Provide the [x, y] coordinate of the cell's center where the given text is located.  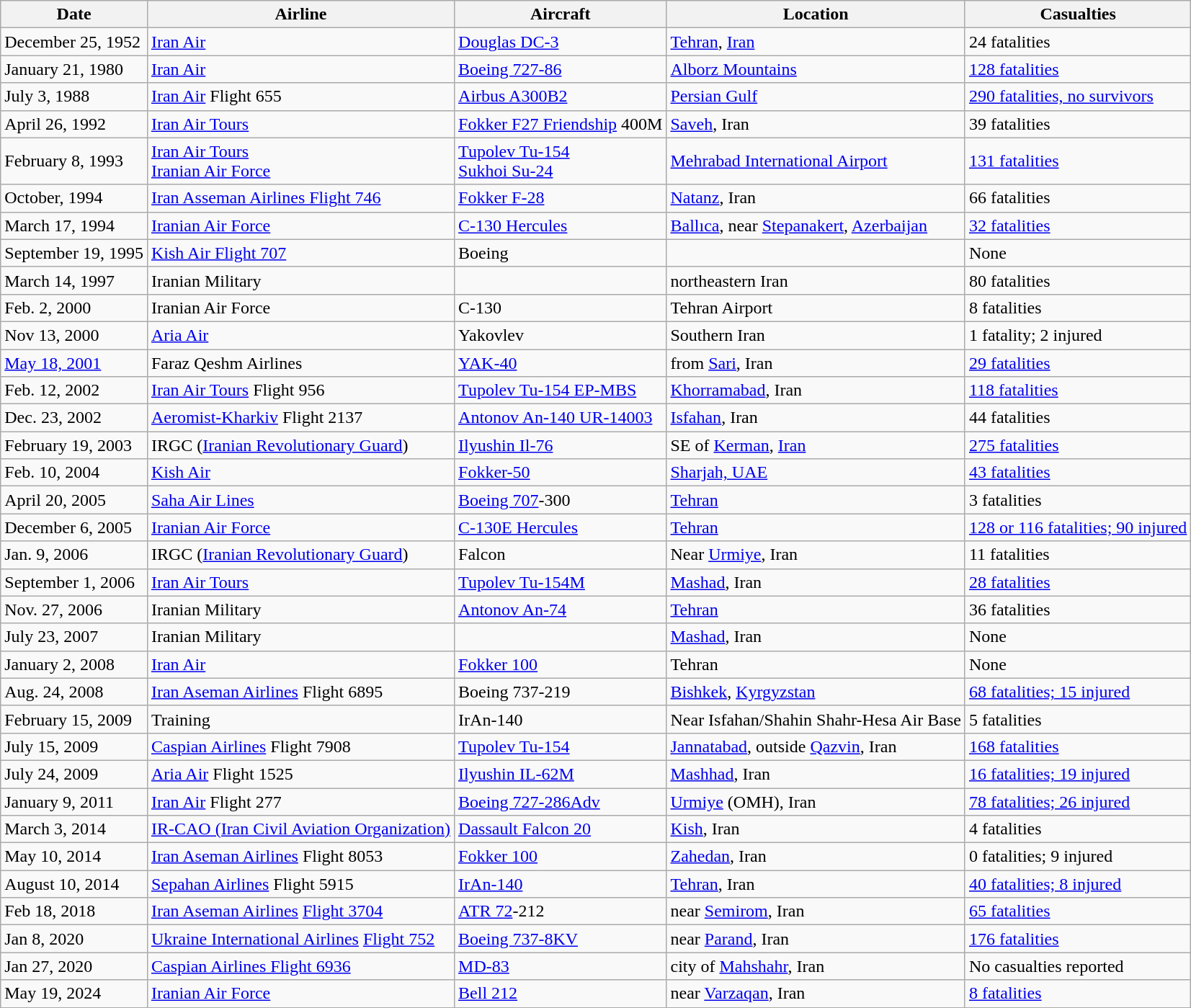
Alborz Mountains [816, 69]
March 17, 1994 [74, 226]
Nov. 27, 2006 [74, 610]
65 fatalities [1078, 911]
Caspian Airlines Flight 7908 [300, 746]
July 23, 2007 [74, 637]
28 fatalities [1078, 582]
Training [300, 719]
C-130E Hercules [561, 527]
Bell 212 [561, 994]
3 fatalities [1078, 500]
Tupolev Tu-154 [561, 746]
May 19, 2024 [74, 994]
northeastern Iran [816, 280]
February 15, 2009 [74, 719]
Zahedan, Iran [816, 857]
Mashhad, Iran [816, 774]
Iran Asseman Airlines Flight 746 [300, 198]
October, 1994 [74, 198]
city of Mahshahr, Iran [816, 966]
Caspian Airlines Flight 6936 [300, 966]
IR-CAO (Iran Civil Aviation Organization) [300, 829]
Sharjah, UAE [816, 473]
128 or 116 fatalities; 90 injured [1078, 527]
Airbus A300B2 [561, 97]
Sepahan Airlines Flight 5915 [300, 884]
Date [74, 14]
80 fatalities [1078, 280]
January 2, 2008 [74, 664]
66 fatalities [1078, 198]
Feb 18, 2018 [74, 911]
Isfahan, Iran [816, 418]
Southern Iran [816, 335]
40 fatalities; 8 injured [1078, 884]
Fokker-50 [561, 473]
44 fatalities [1078, 418]
29 fatalities [1078, 362]
Bishkek, Kyrgyzstan [816, 692]
Iran Air Flight 277 [300, 802]
Nov 13, 2000 [74, 335]
July 3, 1988 [74, 97]
Kish Air Flight 707 [300, 253]
No casualties reported [1078, 966]
16 fatalities; 19 injured [1078, 774]
4 fatalities [1078, 829]
Iran Aseman Airlines Flight 6895 [300, 692]
September 1, 2006 [74, 582]
Tupolev Tu-154Sukhoi Su-24 [561, 161]
Boeing 727-286Adv [561, 802]
January 9, 2011 [74, 802]
Jan 8, 2020 [74, 939]
Boeing 737-8KV [561, 939]
Iran Aseman Airlines Flight 3704 [300, 911]
Near Isfahan/Shahin Shahr-Hesa Air Base [816, 719]
near Parand, Iran [816, 939]
July 15, 2009 [74, 746]
near Semirom, Iran [816, 911]
Douglas DC-3 [561, 42]
Feb. 12, 2002 [74, 391]
Boeing [561, 253]
September 19, 1995 [74, 253]
Feb. 10, 2004 [74, 473]
Dassault Falcon 20 [561, 829]
Iran Aseman Airlines Flight 8053 [300, 857]
Fokker F-28 [561, 198]
11 fatalities [1078, 555]
128 fatalities [1078, 69]
YAK-40 [561, 362]
Kish Air [300, 473]
Dec. 23, 2002 [74, 418]
Iran Air Tours Flight 956 [300, 391]
ATR 72-212 [561, 911]
275 fatalities [1078, 445]
March 14, 1997 [74, 280]
Iran Air Flight 655 [300, 97]
Natanz, Iran [816, 198]
Aircraft [561, 14]
Jan 27, 2020 [74, 966]
168 fatalities [1078, 746]
36 fatalities [1078, 610]
Feb. 2, 2000 [74, 308]
5 fatalities [1078, 719]
Aria Air [300, 335]
Aug. 24, 2008 [74, 692]
Ilyushin IL-62M [561, 774]
78 fatalities; 26 injured [1078, 802]
24 fatalities [1078, 42]
290 fatalities, no survivors [1078, 97]
0 fatalities; 9 injured [1078, 857]
Kish, Iran [816, 829]
Near Urmiye, Iran [816, 555]
Casualties [1078, 14]
1 fatality; 2 injured [1078, 335]
131 fatalities [1078, 161]
Aria Air Flight 1525 [300, 774]
68 fatalities; 15 injured [1078, 692]
August 10, 2014 [74, 884]
May 18, 2001 [74, 362]
Jannatabad, outside Qazvin, Iran [816, 746]
SE of Kerman, Iran [816, 445]
MD-83 [561, 966]
March 3, 2014 [74, 829]
Yakovlev [561, 335]
January 21, 1980 [74, 69]
Tehran Airport [816, 308]
Tupolev Tu-154 EP-MBS [561, 391]
Ukraine International Airlines Flight 752 [300, 939]
Antonov An-140 UR-14003 [561, 418]
43 fatalities [1078, 473]
Urmiye (OMH), Iran [816, 802]
July 24, 2009 [74, 774]
Iran Air ToursIranian Air Force [300, 161]
Khorramabad, Iran [816, 391]
39 fatalities [1078, 124]
near Varzaqan, Iran [816, 994]
32 fatalities [1078, 226]
Jan. 9, 2006 [74, 555]
Antonov An-74 [561, 610]
C-130 [561, 308]
Faraz Qeshm Airlines [300, 362]
Airline [300, 14]
Persian Gulf [816, 97]
December 6, 2005 [74, 527]
176 fatalities [1078, 939]
December 25, 1952 [74, 42]
April 26, 1992 [74, 124]
Fokker F27 Friendship 400M [561, 124]
Saveh, Iran [816, 124]
Ilyushin Il-76 [561, 445]
Saha Air Lines [300, 500]
Location [816, 14]
C-130 Hercules [561, 226]
118 fatalities [1078, 391]
Boeing 727-86 [561, 69]
Boeing 737-219 [561, 692]
Ballıca, near Stepanakert, Azerbaijan [816, 226]
Tupolev Tu-154M [561, 582]
from Sari, Iran [816, 362]
Mehrabad International Airport [816, 161]
February 19, 2003 [74, 445]
April 20, 2005 [74, 500]
February 8, 1993 [74, 161]
Aeromist-Kharkiv Flight 2137 [300, 418]
Falcon [561, 555]
May 10, 2014 [74, 857]
Boeing 707-300 [561, 500]
